Return the [x, y] coordinate for the center point of the cell that contains the specified text.  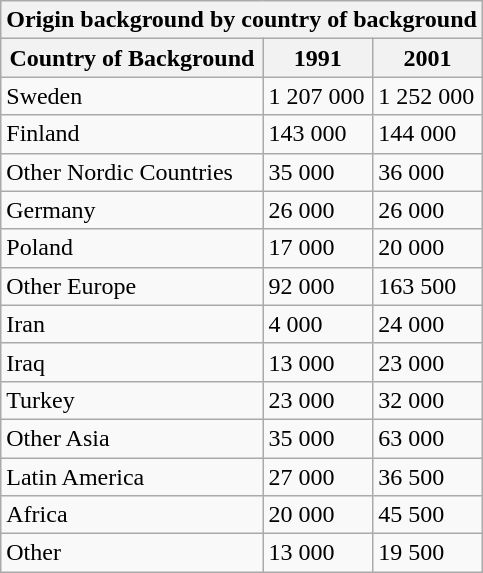
27 000 [318, 477]
2001 [428, 58]
32 000 [428, 400]
144 000 [428, 134]
Turkey [132, 400]
Iran [132, 324]
Latin America [132, 477]
1991 [318, 58]
163 500 [428, 286]
63 000 [428, 438]
36 500 [428, 477]
Iraq [132, 362]
92 000 [318, 286]
Africa [132, 515]
Other Nordic Countries [132, 172]
36 000 [428, 172]
143 000 [318, 134]
Origin background by country of background [242, 20]
Poland [132, 248]
45 500 [428, 515]
24 000 [428, 324]
1 252 000 [428, 96]
Other Asia [132, 438]
Other [132, 553]
17 000 [318, 248]
19 500 [428, 553]
Sweden [132, 96]
Germany [132, 210]
Country of Background [132, 58]
1 207 000 [318, 96]
4 000 [318, 324]
Finland [132, 134]
Other Europe [132, 286]
